Return (x, y) of the center of cell containing provided text 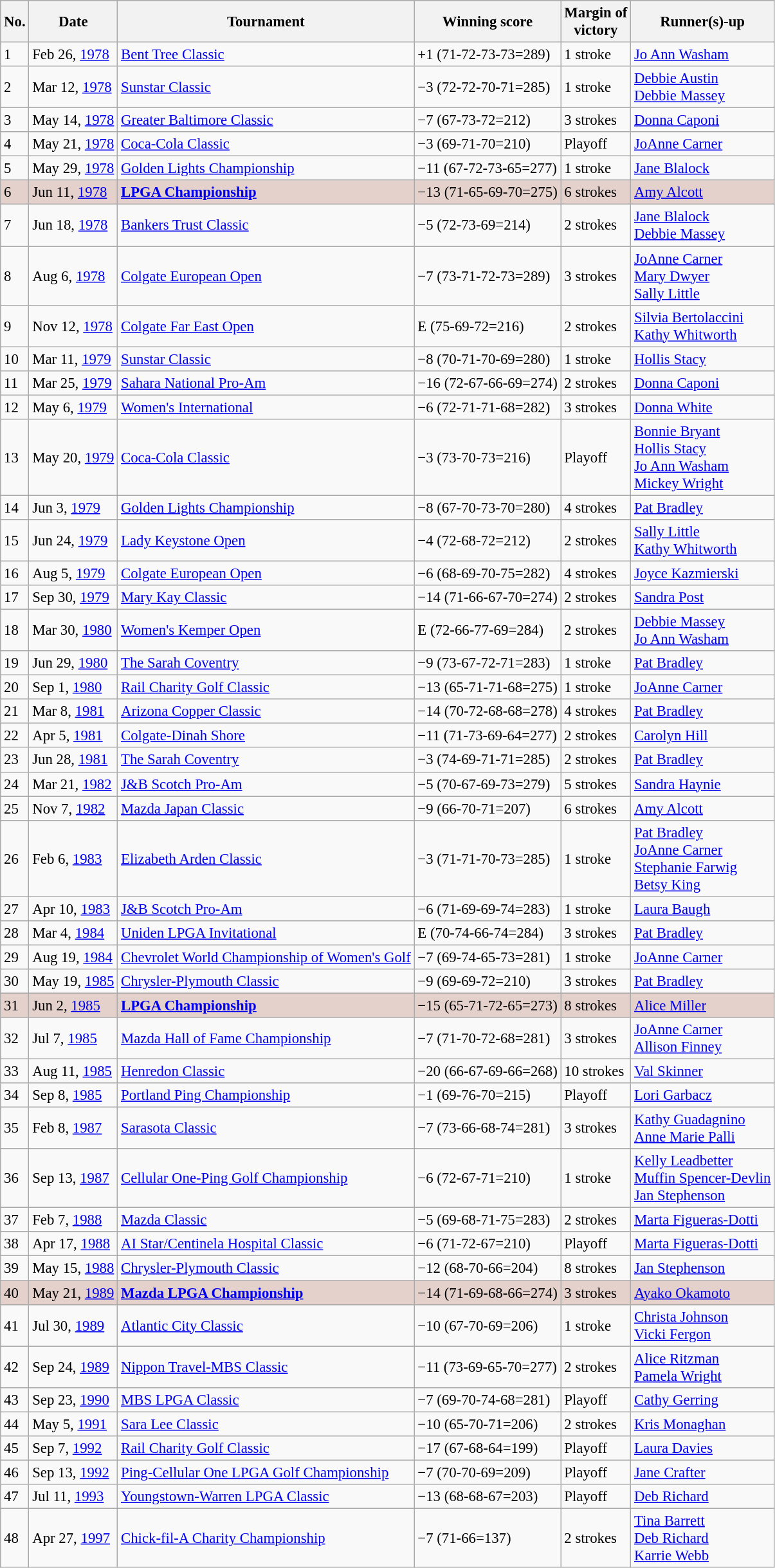
Aug 11, 1985 (73, 1071)
May 29, 1978 (73, 169)
−10 (65-70-71=206) (488, 1424)
−11 (73-69-65-70=277) (488, 1367)
Sep 1, 1980 (73, 688)
MBS LPGA Classic (266, 1399)
7 (15, 225)
Jane Blalock Debbie Massey (702, 225)
Portland Ping Championship (266, 1095)
19 (15, 663)
AI Star/Centinela Hospital Classic (266, 1244)
May 21, 1989 (73, 1293)
−14 (71-69-68-66=274) (488, 1293)
23 (15, 760)
−6 (68-69-70-75=282) (488, 573)
−3 (71-71-70-73=285) (488, 858)
−10 (67-70-69=206) (488, 1325)
Bankers Trust Classic (266, 225)
Henredon Classic (266, 1071)
−3 (72-72-70-71=285) (488, 87)
Jun 3, 1979 (73, 507)
−14 (70-72-68-68=278) (488, 711)
2 (15, 87)
Aug 5, 1979 (73, 573)
Sandra Haynie (702, 784)
8 (15, 276)
Chick-fil-A Charity Championship (266, 1538)
Sep 13, 1992 (73, 1472)
21 (15, 711)
Jun 2, 1985 (73, 1005)
Mar 11, 1979 (73, 359)
Greater Baltimore Classic (266, 120)
Deb Richard (702, 1497)
E (70-74-66-74=284) (488, 933)
20 (15, 688)
44 (15, 1424)
Apr 27, 1997 (73, 1538)
4 (15, 144)
−11 (67-72-73-65=277) (488, 169)
Jul 7, 1985 (73, 1038)
Mazda LPGA Championship (266, 1293)
−8 (67-70-73-70=280) (488, 507)
JoAnne Carner Mary Dwyer Sally Little (702, 276)
Lady Keystone Open (266, 540)
−1 (69-76-70=215) (488, 1095)
Jun 11, 1978 (73, 192)
−7 (70-70-69=209) (488, 1472)
+1 (71-72-73-73=289) (488, 55)
34 (15, 1095)
Cathy Gerring (702, 1399)
Sep 24, 1989 (73, 1367)
Jun 28, 1981 (73, 760)
−14 (71-66-67-70=274) (488, 597)
Mar 21, 1982 (73, 784)
E (75-69-72=216) (488, 325)
−7 (71-70-72-68=281) (488, 1038)
−9 (73-67-72-71=283) (488, 663)
−6 (71-72-67=210) (488, 1244)
46 (15, 1472)
Ping-Cellular One LPGA Golf Championship (266, 1472)
−7 (73-71-72-73=289) (488, 276)
6 (15, 192)
Silvia Bertolaccini Kathy Whitworth (702, 325)
14 (15, 507)
17 (15, 597)
Apr 10, 1983 (73, 909)
Alice Ritzman Pamela Wright (702, 1367)
Christa Johnson Vicki Fergon (702, 1325)
40 (15, 1293)
45 (15, 1448)
Women's International (266, 407)
32 (15, 1038)
Hollis Stacy (702, 359)
Kelly Leadbetter Muffin Spencer-Devlin Jan Stephenson (702, 1178)
−13 (68-68-67=203) (488, 1497)
Sep 7, 1992 (73, 1448)
May 19, 1985 (73, 981)
30 (15, 981)
Aug 6, 1978 (73, 276)
−3 (69-71-70=210) (488, 144)
Nov 12, 1978 (73, 325)
Debbie Austin Debbie Massey (702, 87)
Ayako Okamoto (702, 1293)
15 (15, 540)
Laura Davies (702, 1448)
47 (15, 1497)
No. (15, 22)
Jul 11, 1993 (73, 1497)
−4 (72-68-72=212) (488, 540)
37 (15, 1220)
−3 (74-69-71-71=285) (488, 760)
18 (15, 630)
Mar 12, 1978 (73, 87)
27 (15, 909)
Colgate-Dinah Shore (266, 736)
−5 (69-68-71-75=283) (488, 1220)
−6 (72-71-71-68=282) (488, 407)
Atlantic City Classic (266, 1325)
Feb 8, 1987 (73, 1128)
Kris Monaghan (702, 1424)
−6 (72-67-71=210) (488, 1178)
33 (15, 1071)
Sahara National Pro-Am (266, 383)
41 (15, 1325)
Jun 18, 1978 (73, 225)
Jane Blalock (702, 169)
−13 (71-65-69-70=275) (488, 192)
Jun 29, 1980 (73, 663)
Val Skinner (702, 1071)
Sara Lee Classic (266, 1424)
−5 (72-73-69=214) (488, 225)
39 (15, 1268)
Mar 25, 1979 (73, 383)
Aug 19, 1984 (73, 957)
43 (15, 1399)
−3 (73-70-73=216) (488, 458)
Jan Stephenson (702, 1268)
Elizabeth Arden Classic (266, 858)
28 (15, 933)
−7 (69-74-65-73=281) (488, 957)
Lori Garbacz (702, 1095)
35 (15, 1128)
Apr 5, 1981 (73, 736)
Joyce Kazmierski (702, 573)
Feb 7, 1988 (73, 1220)
Mazda Classic (266, 1220)
Jo Ann Washam (702, 55)
Margin ofvictory (596, 22)
Tournament (266, 22)
Apr 17, 1988 (73, 1244)
Kathy Guadagnino Anne Marie Palli (702, 1128)
36 (15, 1178)
Jane Crafter (702, 1472)
25 (15, 808)
Colgate Far East Open (266, 325)
−7 (67-73-72=212) (488, 120)
Cellular One-Ping Golf Championship (266, 1178)
Pat Bradley JoAnne Carner Stephanie Farwig Betsy King (702, 858)
May 5, 1991 (73, 1424)
Sep 23, 1990 (73, 1399)
Date (73, 22)
JoAnne Carner Allison Finney (702, 1038)
Feb 6, 1983 (73, 858)
12 (15, 407)
Bonnie Bryant Hollis Stacy Jo Ann Washam Mickey Wright (702, 458)
Sep 8, 1985 (73, 1095)
May 20, 1979 (73, 458)
−16 (72-67-66-69=274) (488, 383)
−9 (66-70-71=207) (488, 808)
−8 (70-71-70-69=280) (488, 359)
Sally Little Kathy Whitworth (702, 540)
Mazda Hall of Fame Championship (266, 1038)
13 (15, 458)
Runner(s)-up (702, 22)
Uniden LPGA Invitational (266, 933)
Debbie Massey Jo Ann Washam (702, 630)
−7 (71-66=137) (488, 1538)
Alice Miller (702, 1005)
Arizona Copper Classic (266, 711)
E (72-66-77-69=284) (488, 630)
Nov 7, 1982 (73, 808)
11 (15, 383)
Mar 4, 1984 (73, 933)
Carolyn Hill (702, 736)
Jul 30, 1989 (73, 1325)
−5 (70-67-69-73=279) (488, 784)
31 (15, 1005)
Mar 8, 1981 (73, 711)
May 6, 1979 (73, 407)
10 (15, 359)
Winning score (488, 22)
Donna White (702, 407)
−9 (69-69-72=210) (488, 981)
−13 (65-71-71-68=275) (488, 688)
Mary Kay Classic (266, 597)
May 21, 1978 (73, 144)
5 strokes (596, 784)
26 (15, 858)
Jun 24, 1979 (73, 540)
Bent Tree Classic (266, 55)
10 strokes (596, 1071)
42 (15, 1367)
Nippon Travel-MBS Classic (266, 1367)
Mazda Japan Classic (266, 808)
3 (15, 120)
May 15, 1988 (73, 1268)
Youngstown-Warren LPGA Classic (266, 1497)
24 (15, 784)
16 (15, 573)
−17 (67-68-64=199) (488, 1448)
Feb 26, 1978 (73, 55)
Chevrolet World Championship of Women's Golf (266, 957)
−11 (71-73-69-64=277) (488, 736)
29 (15, 957)
Sep 30, 1979 (73, 597)
Mar 30, 1980 (73, 630)
1 (15, 55)
9 (15, 325)
Tina Barrett Deb Richard Karrie Webb (702, 1538)
5 (15, 169)
Sandra Post (702, 597)
−6 (71-69-69-74=283) (488, 909)
48 (15, 1538)
Laura Baugh (702, 909)
−7 (73-66-68-74=281) (488, 1128)
Women's Kemper Open (266, 630)
38 (15, 1244)
May 14, 1978 (73, 120)
22 (15, 736)
−12 (68-70-66=204) (488, 1268)
−7 (69-70-74-68=281) (488, 1399)
Sep 13, 1987 (73, 1178)
Sarasota Classic (266, 1128)
−15 (65-71-72-65=273) (488, 1005)
−20 (66-67-69-66=268) (488, 1071)
